Find where the given text appears and provide that cell's center as (X, Y) coordinate. 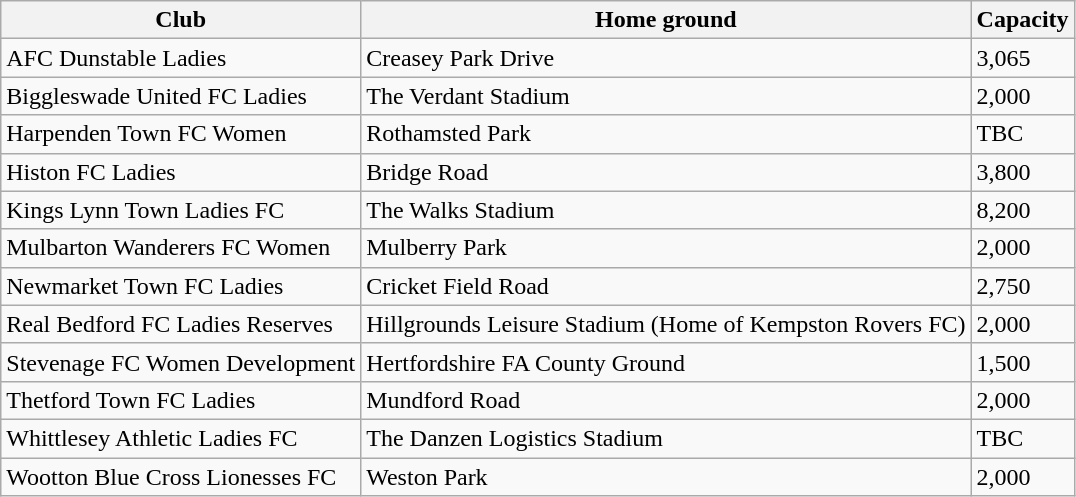
Real Bedford FC Ladies Reserves (181, 324)
Weston Park (666, 477)
Kings Lynn Town Ladies FC (181, 210)
Mundford Road (666, 400)
Whittlesey Athletic Ladies FC (181, 438)
3,800 (1022, 172)
1,500 (1022, 362)
Capacity (1022, 20)
The Walks Stadium (666, 210)
Stevenage FC Women Development (181, 362)
Cricket Field Road (666, 286)
3,065 (1022, 58)
Creasey Park Drive (666, 58)
Histon FC Ladies (181, 172)
The Verdant Stadium (666, 96)
Mulbarton Wanderers FC Women (181, 248)
8,200 (1022, 210)
Harpenden Town FC Women (181, 134)
Newmarket Town FC Ladies (181, 286)
Mulberry Park (666, 248)
2,750 (1022, 286)
Home ground (666, 20)
Biggleswade United FC Ladies (181, 96)
Bridge Road (666, 172)
AFC Dunstable Ladies (181, 58)
Rothamsted Park (666, 134)
The Danzen Logistics Stadium (666, 438)
Club (181, 20)
Hillgrounds Leisure Stadium (Home of Kempston Rovers FC) (666, 324)
Hertfordshire FA County Ground (666, 362)
Wootton Blue Cross Lionesses FC (181, 477)
Thetford Town FC Ladies (181, 400)
